Identify which cell holds the provided text, then report its [X, Y] central coordinate. 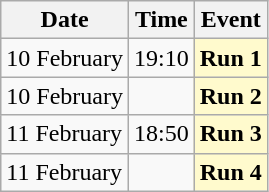
Date [65, 20]
19:10 [161, 58]
Event [230, 20]
Run 3 [230, 134]
18:50 [161, 134]
Run 4 [230, 172]
Time [161, 20]
Run 2 [230, 96]
Run 1 [230, 58]
